Find where the given text appears and provide that cell's center as (x, y) coordinate. 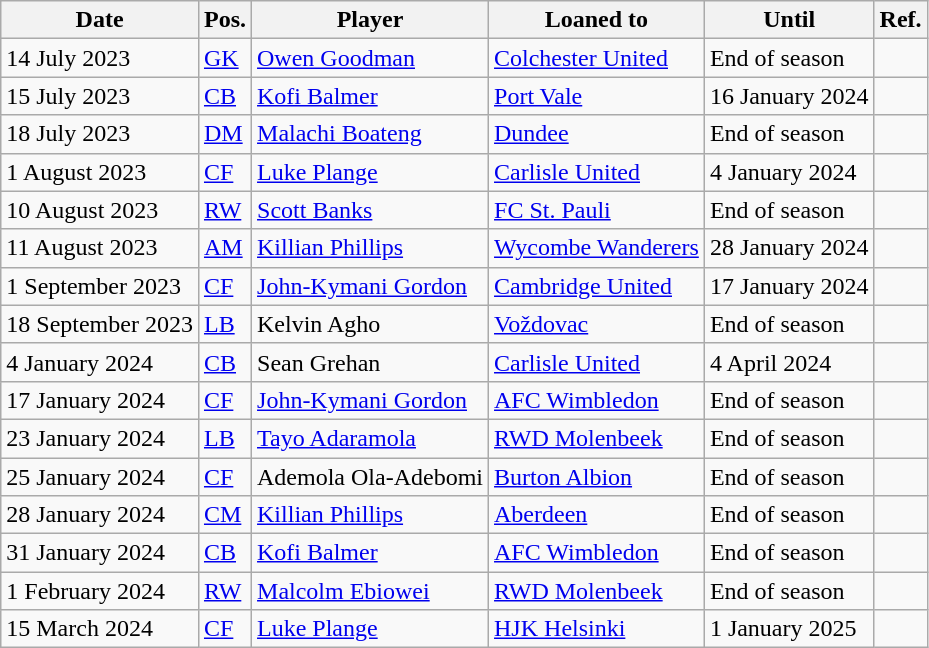
14 July 2023 (100, 58)
1 August 2023 (100, 172)
Tayo Adaramola (370, 438)
15 March 2024 (100, 629)
Ademola Ola-Adebomi (370, 477)
Sean Grehan (370, 362)
CM (224, 515)
Burton Albion (597, 477)
23 January 2024 (100, 438)
GK (224, 58)
18 September 2023 (100, 324)
AM (224, 248)
Colchester United (597, 58)
18 July 2023 (100, 134)
DM (224, 134)
Player (370, 20)
Until (789, 20)
Malachi Boateng (370, 134)
Malcolm Ebiowei (370, 591)
16 January 2024 (789, 96)
1 January 2025 (789, 629)
4 April 2024 (789, 362)
25 January 2024 (100, 477)
Date (100, 20)
Voždovac (597, 324)
Scott Banks (370, 210)
Pos. (224, 20)
1 February 2024 (100, 591)
Port Vale (597, 96)
Loaned to (597, 20)
Wycombe Wanderers (597, 248)
Dundee (597, 134)
10 August 2023 (100, 210)
Owen Goodman (370, 58)
31 January 2024 (100, 553)
Cambridge United (597, 286)
11 August 2023 (100, 248)
Aberdeen (597, 515)
Ref. (900, 20)
HJK Helsinki (597, 629)
15 July 2023 (100, 96)
FC St. Pauli (597, 210)
1 September 2023 (100, 286)
Kelvin Agho (370, 324)
